Identify which cell holds the provided text, then report its (x, y) central coordinate. 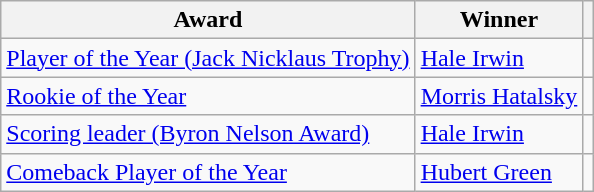
Scoring leader (Byron Nelson Award) (208, 134)
Player of the Year (Jack Nicklaus Trophy) (208, 58)
Award (208, 20)
Morris Hatalsky (499, 96)
Comeback Player of the Year (208, 172)
Hubert Green (499, 172)
Winner (499, 20)
Rookie of the Year (208, 96)
